Pinpoint the cell where the given text exists, returning its (x, y) midpoint coordinate. 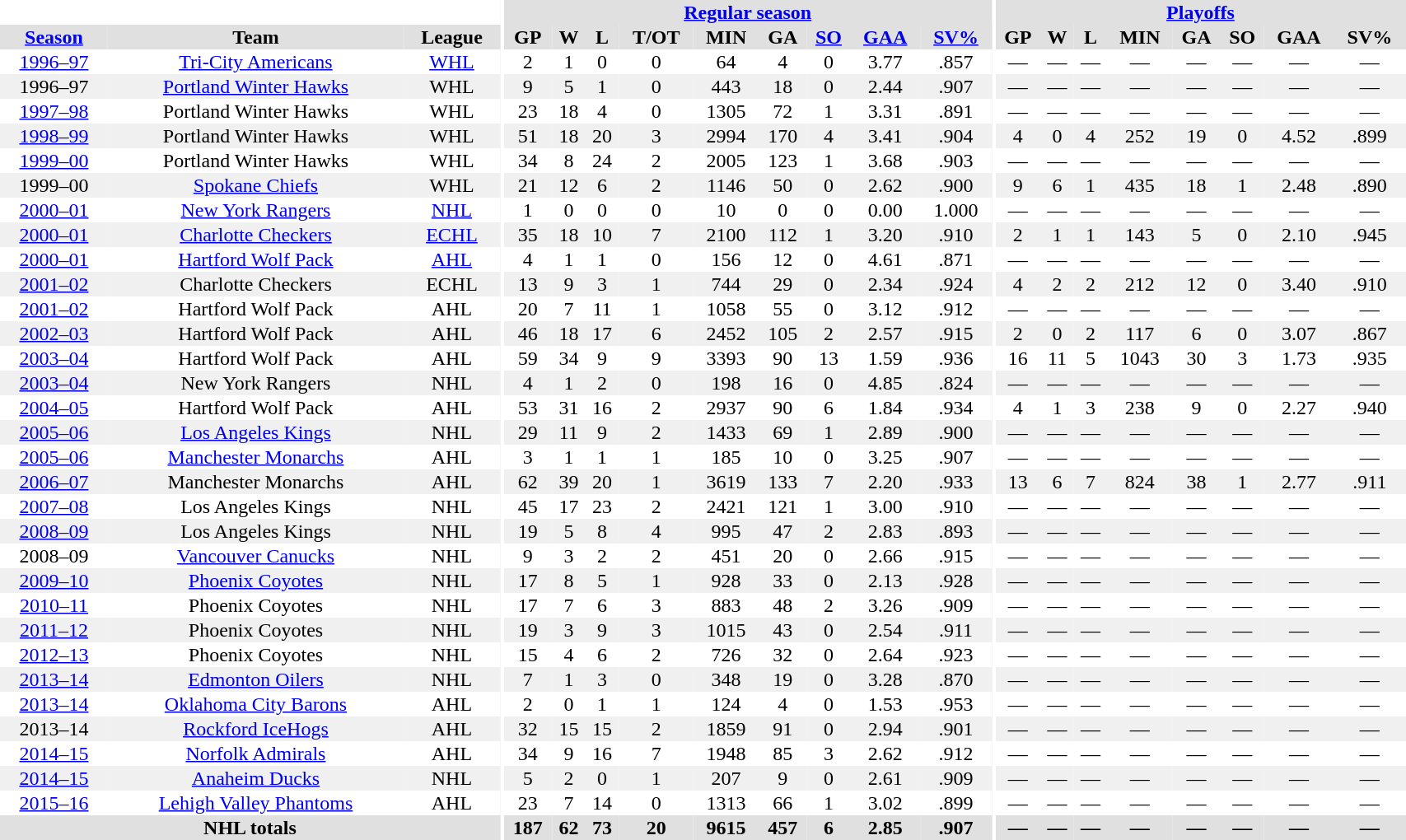
Vancouver Canucks (255, 556)
3.68 (885, 161)
3.28 (885, 679)
.934 (955, 408)
1.84 (885, 408)
2.89 (885, 432)
59 (527, 358)
2.27 (1300, 408)
Playoffs (1200, 12)
.891 (955, 111)
2015–16 (54, 803)
2.13 (885, 581)
170 (782, 136)
Tri-City Americans (255, 62)
2.83 (885, 531)
252 (1140, 136)
1058 (726, 309)
744 (726, 284)
72 (782, 111)
212 (1140, 284)
33 (782, 581)
124 (726, 704)
3393 (726, 358)
3.31 (885, 111)
Norfolk Admirals (255, 754)
.935 (1369, 358)
143 (1140, 235)
2.85 (885, 828)
.824 (955, 383)
2012–13 (54, 655)
2010–11 (54, 605)
.901 (955, 729)
2006–07 (54, 482)
112 (782, 235)
4.85 (885, 383)
824 (1140, 482)
.857 (955, 62)
117 (1140, 334)
31 (568, 408)
4.61 (885, 259)
3.25 (885, 457)
1313 (726, 803)
.953 (955, 704)
.871 (955, 259)
0.00 (885, 210)
2.57 (885, 334)
Lehigh Valley Phantoms (255, 803)
.893 (955, 531)
69 (782, 432)
.867 (1369, 334)
43 (782, 630)
121 (782, 506)
Spokane Chiefs (255, 185)
3.07 (1300, 334)
2011–12 (54, 630)
91 (782, 729)
3.41 (885, 136)
443 (726, 86)
2.48 (1300, 185)
3.20 (885, 235)
73 (603, 828)
2100 (726, 235)
Edmonton Oilers (255, 679)
48 (782, 605)
3.26 (885, 605)
1146 (726, 185)
24 (603, 161)
2007–08 (54, 506)
.924 (955, 284)
Season (54, 37)
2.20 (885, 482)
.936 (955, 358)
198 (726, 383)
.940 (1369, 408)
2.44 (885, 86)
Oklahoma City Barons (255, 704)
2.66 (885, 556)
.904 (955, 136)
2009–10 (54, 581)
53 (527, 408)
3619 (726, 482)
2452 (726, 334)
1998–99 (54, 136)
1859 (726, 729)
451 (726, 556)
348 (726, 679)
2.54 (885, 630)
123 (782, 161)
156 (726, 259)
883 (726, 605)
.928 (955, 581)
1997–98 (54, 111)
1305 (726, 111)
726 (726, 655)
39 (568, 482)
2421 (726, 506)
2.64 (885, 655)
51 (527, 136)
3.40 (1300, 284)
66 (782, 803)
2002–03 (54, 334)
3.00 (885, 506)
38 (1196, 482)
14 (603, 803)
2.77 (1300, 482)
NHL totals (250, 828)
35 (527, 235)
.945 (1369, 235)
9615 (726, 828)
435 (1140, 185)
928 (726, 581)
1043 (1140, 358)
.903 (955, 161)
2.10 (1300, 235)
.890 (1369, 185)
Regular season (748, 12)
1015 (726, 630)
Rockford IceHogs (255, 729)
105 (782, 334)
3.12 (885, 309)
50 (782, 185)
133 (782, 482)
3.02 (885, 803)
1948 (726, 754)
2.34 (885, 284)
238 (1140, 408)
64 (726, 62)
1.000 (955, 210)
.933 (955, 482)
2004–05 (54, 408)
47 (782, 531)
46 (527, 334)
2.61 (885, 778)
207 (726, 778)
Anaheim Ducks (255, 778)
Team (255, 37)
1.73 (1300, 358)
457 (782, 828)
League (451, 37)
T/OT (656, 37)
45 (527, 506)
.923 (955, 655)
187 (527, 828)
2.94 (885, 729)
2937 (726, 408)
30 (1196, 358)
55 (782, 309)
85 (782, 754)
3.77 (885, 62)
1433 (726, 432)
995 (726, 531)
4.52 (1300, 136)
.870 (955, 679)
1.59 (885, 358)
2994 (726, 136)
21 (527, 185)
1.53 (885, 704)
2005 (726, 161)
185 (726, 457)
